For the text-containing cell, return its midpoint in (X, Y) coordinate format. 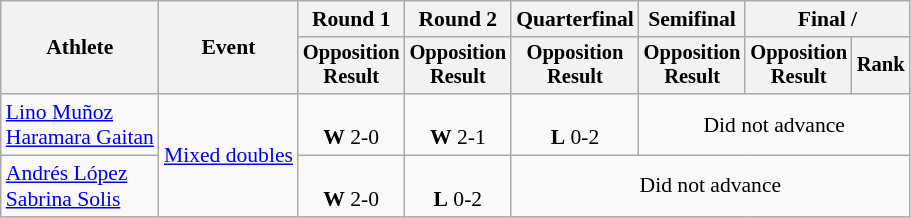
W 2-1 (458, 124)
Quarterfinal (575, 19)
Round 1 (352, 19)
Lino MuñozHaramara Gaitan (80, 124)
Round 2 (458, 19)
Athlete (80, 48)
Event (228, 48)
Semifinal (692, 19)
Rank (881, 66)
Final / (827, 19)
Mixed doubles (228, 155)
Andrés LópezSabrina Solis (80, 186)
